Output the [X, Y] coordinate of the center of the cell containing the given text.  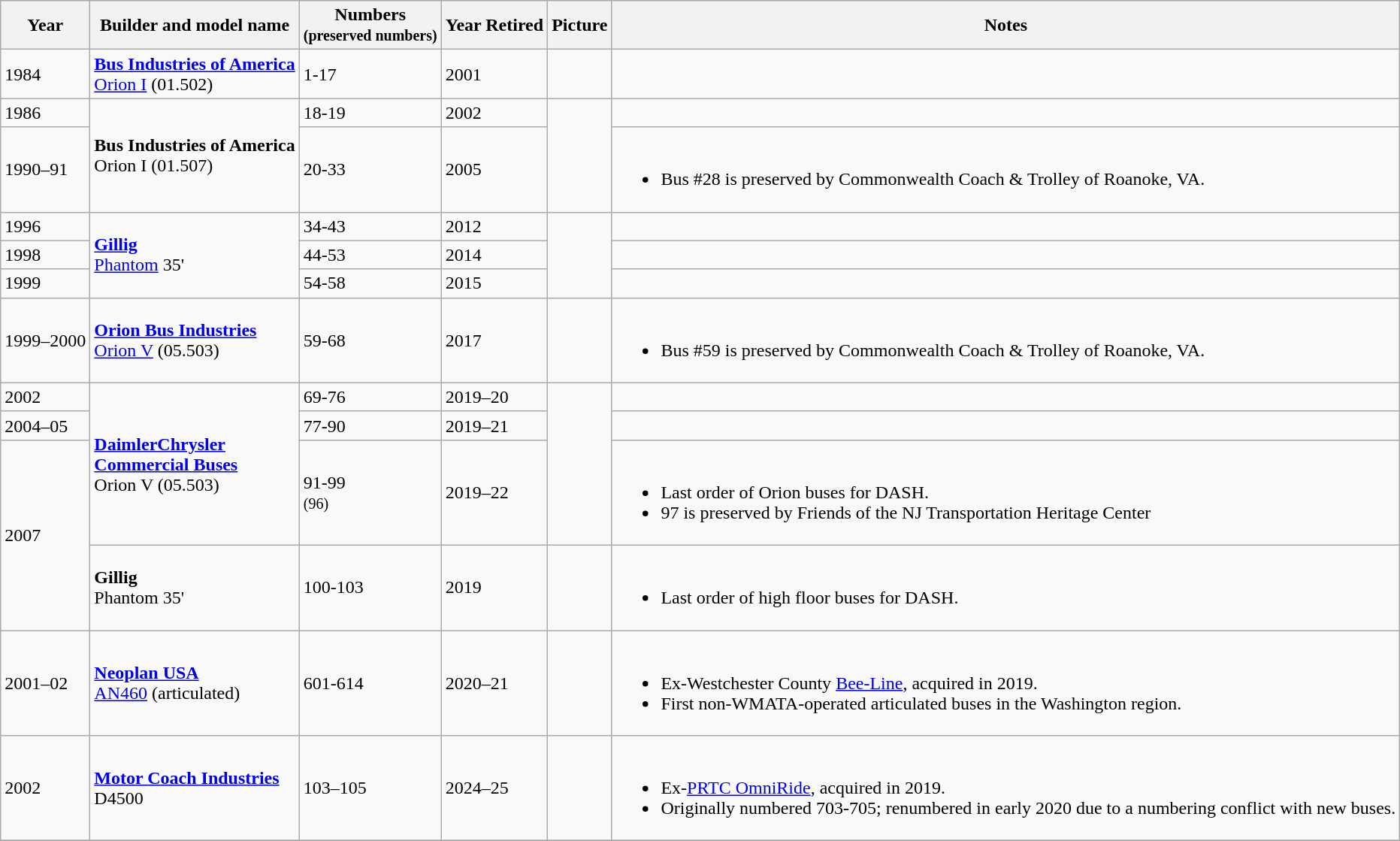
2019–22 [494, 492]
Last order of Orion buses for DASH.97 is preserved by Friends of the NJ Transportation Heritage Center [1005, 492]
Picture [580, 26]
103–105 [370, 788]
1986 [45, 113]
601-614 [370, 682]
2004–05 [45, 425]
100-103 [370, 588]
2007 [45, 535]
Builder and model name [195, 26]
Orion Bus IndustriesOrion V (05.503) [195, 340]
69-76 [370, 397]
Bus Industries of AmericaOrion I (01.502) [195, 74]
2005 [494, 170]
Numbers(preserved numbers) [370, 26]
2012 [494, 226]
Ex-Westchester County Bee-Line, acquired in 2019.First non-WMATA-operated articulated buses in the Washington region. [1005, 682]
Year Retired [494, 26]
2020–21 [494, 682]
Neoplan USAAN460 (articulated) [195, 682]
2015 [494, 283]
Bus #28 is preserved by Commonwealth Coach & Trolley of Roanoke, VA. [1005, 170]
2017 [494, 340]
1998 [45, 255]
1999–2000 [45, 340]
Bus Industries of AmericaOrion I (01.507) [195, 155]
1996 [45, 226]
Ex-PRTC OmniRide, acquired in 2019.Originally numbered 703-705; renumbered in early 2020 due to a numbering conflict with new buses. [1005, 788]
2019–20 [494, 397]
DaimlerChryslerCommercial BusesOrion V (05.503) [195, 464]
91-99 (96) [370, 492]
2019–21 [494, 425]
Notes [1005, 26]
1-17 [370, 74]
Year [45, 26]
20-33 [370, 170]
1990–91 [45, 170]
59-68 [370, 340]
2014 [494, 255]
1999 [45, 283]
Bus #59 is preserved by Commonwealth Coach & Trolley of Roanoke, VA. [1005, 340]
Last order of high floor buses for DASH. [1005, 588]
1984 [45, 74]
18-19 [370, 113]
34-43 [370, 226]
77-90 [370, 425]
44-53 [370, 255]
54-58 [370, 283]
2024–25 [494, 788]
2001 [494, 74]
2001–02 [45, 682]
2019 [494, 588]
Motor Coach IndustriesD4500 [195, 788]
